Search for the cell housing the specified text and yield its (x, y) center coordinate. 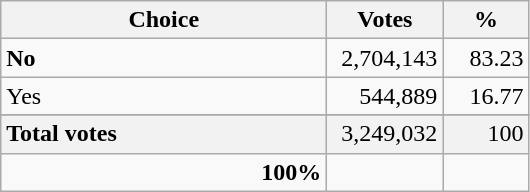
100% (164, 172)
Yes (164, 96)
Choice (164, 20)
No (164, 58)
Votes (385, 20)
Total votes (164, 134)
% (486, 20)
100 (486, 134)
2,704,143 (385, 58)
83.23 (486, 58)
544,889 (385, 96)
16.77 (486, 96)
3,249,032 (385, 134)
